Return [x, y] of the center of cell containing provided text 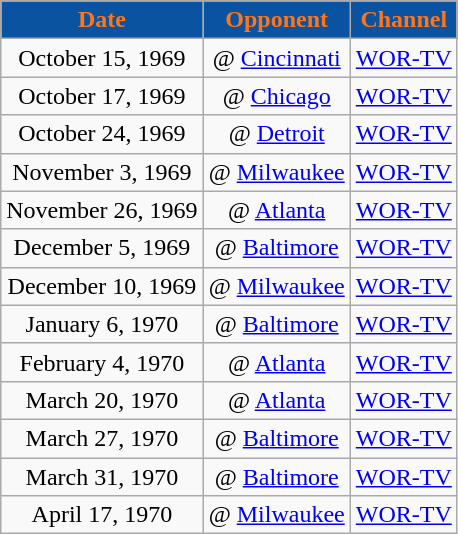
Opponent [276, 20]
Date [102, 20]
Channel [404, 20]
@ Cincinnati [276, 58]
April 17, 1970 [102, 515]
October 17, 1969 [102, 96]
November 26, 1969 [102, 210]
December 10, 1969 [102, 286]
March 31, 1970 [102, 477]
@ Chicago [276, 96]
December 5, 1969 [102, 248]
@ Detroit [276, 134]
February 4, 1970 [102, 362]
March 27, 1970 [102, 438]
October 24, 1969 [102, 134]
November 3, 1969 [102, 172]
March 20, 1970 [102, 400]
January 6, 1970 [102, 324]
October 15, 1969 [102, 58]
